Extract the [x, y] coordinate from the center of the cell holding the provided text.  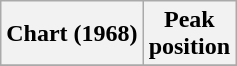
Peakposition [189, 34]
Chart (1968) [72, 34]
